Return the [x, y] coordinate for the center point of the cell that contains the specified text.  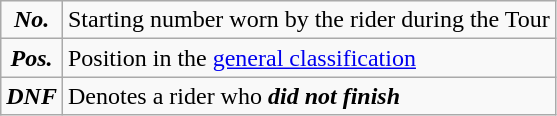
DNF [32, 96]
Denotes a rider who did not finish [308, 96]
Position in the general classification [308, 58]
No. [32, 20]
Starting number worn by the rider during the Tour [308, 20]
Pos. [32, 58]
